Capture the cell that displays the provided text and extract its (X, Y) central coordinate. 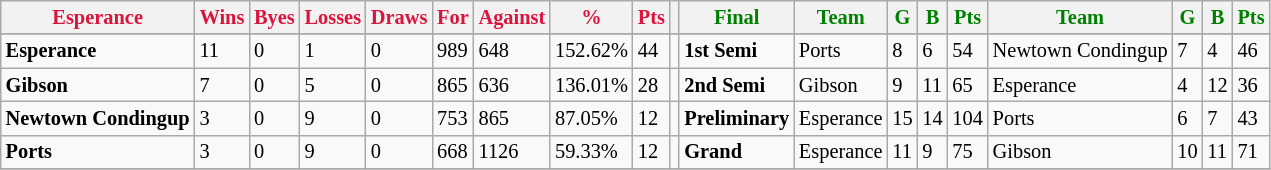
46 (1252, 51)
668 (452, 152)
8 (902, 51)
Against (512, 17)
65 (968, 85)
36 (1252, 85)
Preliminary (736, 118)
136.01% (592, 85)
Grand (736, 152)
Wins (222, 17)
10 (1187, 152)
1 (333, 51)
15 (902, 118)
43 (1252, 118)
648 (512, 51)
1st Semi (736, 51)
104 (968, 118)
75 (968, 152)
For (452, 17)
753 (452, 118)
152.62% (592, 51)
87.05% (592, 118)
54 (968, 51)
71 (1252, 152)
14 (932, 118)
2nd Semi (736, 85)
5 (333, 85)
Draws (399, 17)
28 (652, 85)
59.33% (592, 152)
Losses (333, 17)
1126 (512, 152)
Final (736, 17)
636 (512, 85)
44 (652, 51)
Byes (274, 17)
% (592, 17)
989 (452, 51)
